From the cell containing the given text, extract its center point as (X, Y) coordinate. 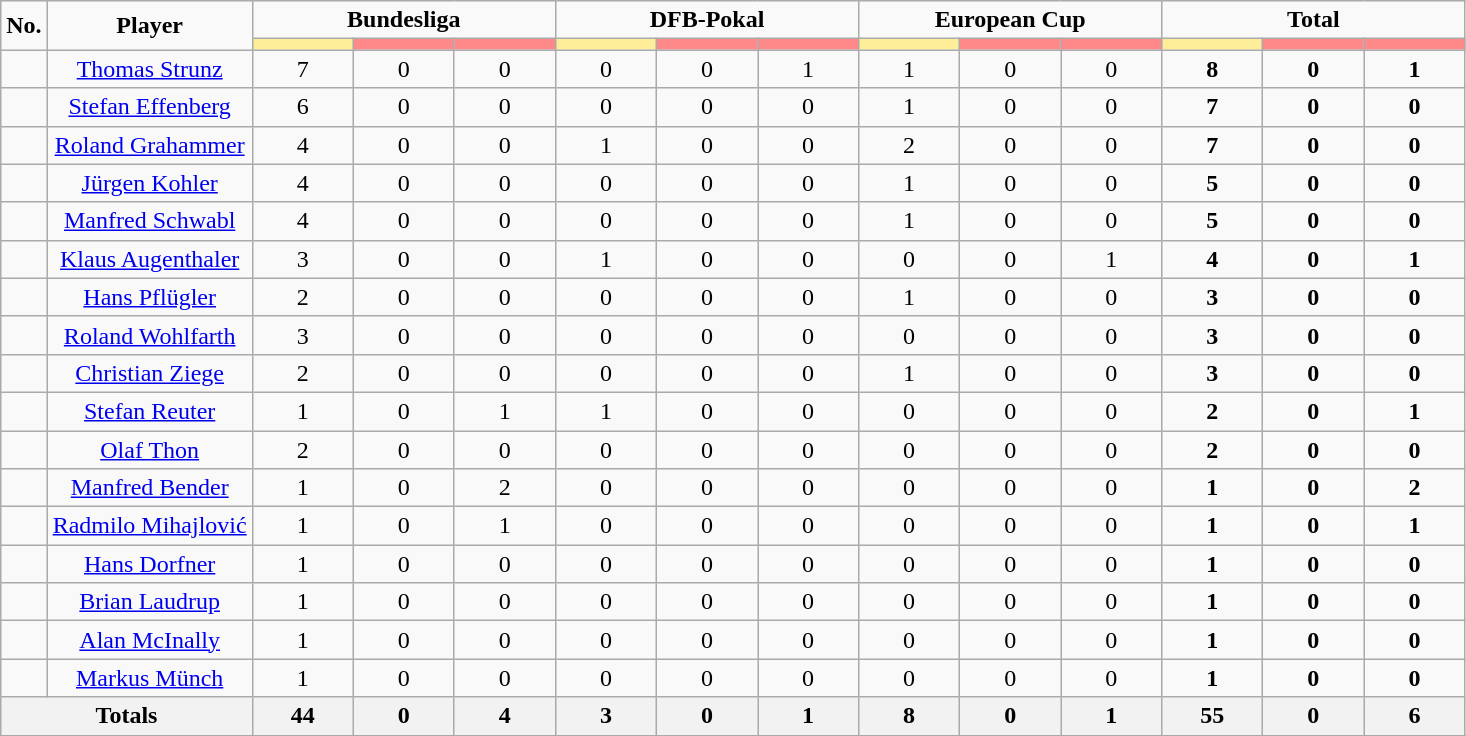
44 (302, 716)
Christian Ziege (150, 373)
Roland Wohlfarth (150, 335)
Player (150, 26)
No. (24, 26)
Hans Pflügler (150, 297)
Alan McInally (150, 640)
Radmilo Mihajlović (150, 526)
Markus Münch (150, 678)
Roland Grahammer (150, 145)
Thomas Strunz (150, 69)
Stefan Reuter (150, 411)
Olaf Thon (150, 449)
Totals (126, 716)
55 (1212, 716)
Stefan Effenberg (150, 107)
Total (1314, 20)
Manfred Bender (150, 488)
Brian Laudrup (150, 602)
Bundesliga (404, 20)
DFB-Pokal (706, 20)
Hans Dorfner (150, 564)
Jürgen Kohler (150, 183)
European Cup (1010, 20)
Manfred Schwabl (150, 221)
Klaus Augenthaler (150, 259)
